Output the [x, y] coordinate of the center of the cell containing the given text.  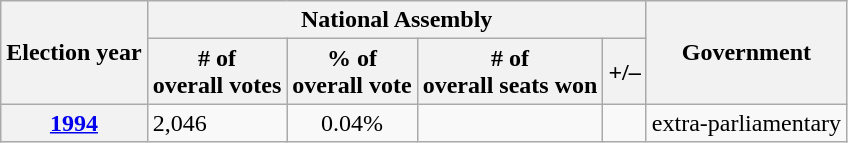
2,046 [217, 123]
Government [746, 52]
0.04% [352, 123]
# ofoverall votes [217, 72]
# ofoverall seats won [510, 72]
+/– [624, 72]
National Assembly [396, 20]
Election year [74, 52]
extra-parliamentary [746, 123]
1994 [74, 123]
% ofoverall vote [352, 72]
